Pinpoint the cell where the given text exists, returning its [x, y] midpoint coordinate. 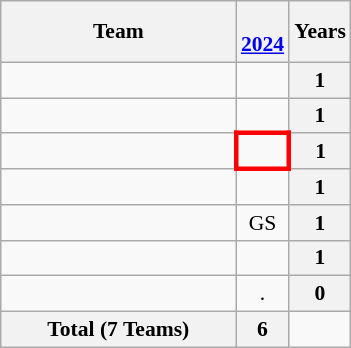
2024 [262, 32]
Team [118, 32]
Total (7 Teams) [118, 330]
. [262, 294]
Years [320, 32]
6 [262, 330]
GS [262, 223]
0 [320, 294]
